Return (X, Y) of the center of cell containing provided text 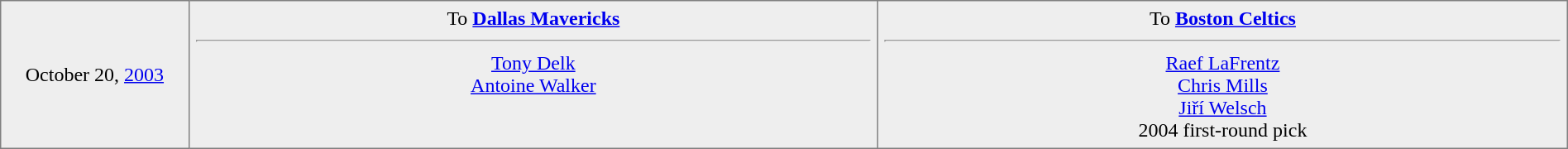
To Dallas MavericksTony DelkAntoine Walker (533, 74)
October 20, 2003 (94, 74)
To Boston CelticsRaef LaFrentzChris MillsJiří Welsch2004 first-round pick (1223, 74)
